From the cell containing the given text, extract its center point as (X, Y) coordinate. 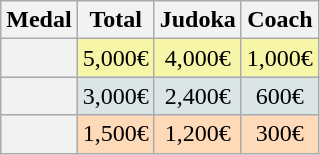
Total (116, 20)
3,000€ (116, 96)
1,000€ (280, 58)
Coach (280, 20)
4,000€ (198, 58)
300€ (280, 134)
600€ (280, 96)
Judoka (198, 20)
5,000€ (116, 58)
1,500€ (116, 134)
1,200€ (198, 134)
Medal (39, 20)
2,400€ (198, 96)
